Find where the given text appears and provide that cell's center as (x, y) coordinate. 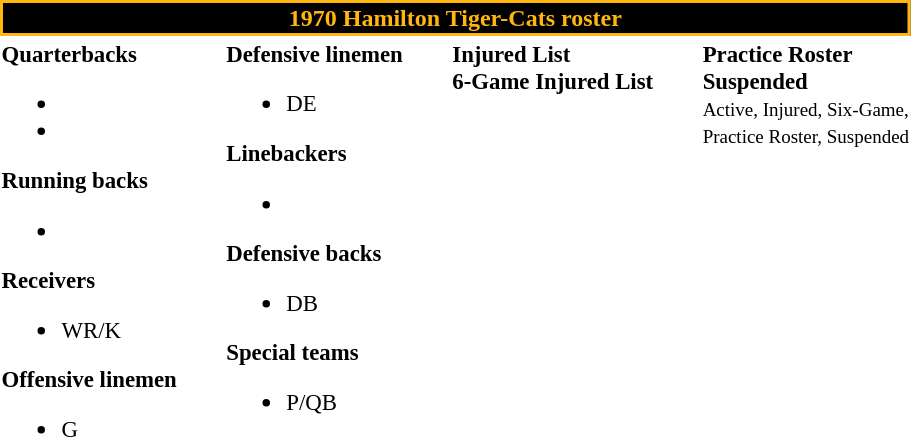
1970 Hamilton Tiger-Cats roster (456, 18)
